Output the (x, y) coordinate of the center of the cell containing the given text.  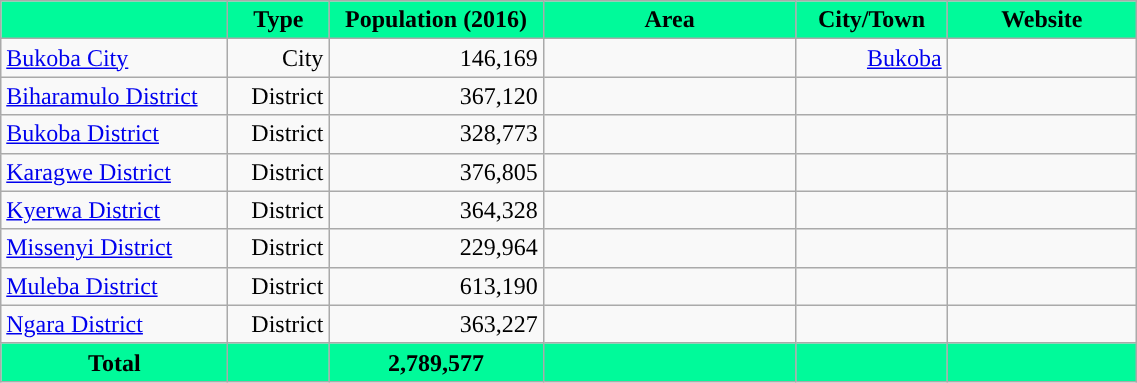
Ngara District (114, 324)
613,190 (436, 286)
328,773 (436, 134)
City (278, 58)
363,227 (436, 324)
2,789,577 (436, 362)
364,328 (436, 210)
376,805 (436, 172)
367,120 (436, 96)
Biharamulo District (114, 96)
Total (114, 362)
Muleba District (114, 286)
Bukoba City (114, 58)
146,169 (436, 58)
Population (2016) (436, 20)
Type (278, 20)
Website (1042, 20)
Karagwe District (114, 172)
Bukoba District (114, 134)
City/Town (872, 20)
Area (669, 20)
Bukoba (872, 58)
Kyerwa District (114, 210)
229,964 (436, 248)
Missenyi District (114, 248)
